Extract the (x, y) coordinate from the center of the cell holding the provided text.  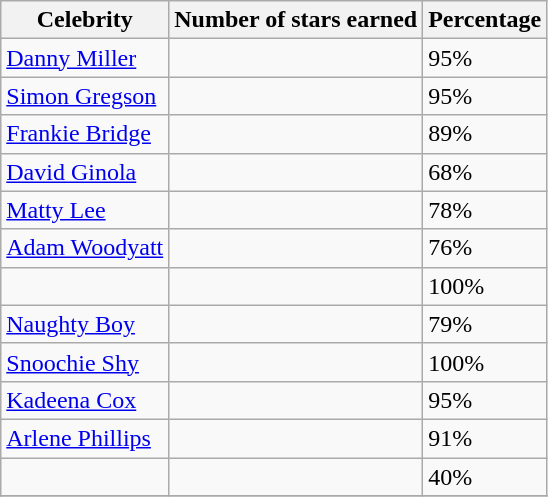
Matty Lee (85, 210)
79% (485, 324)
78% (485, 210)
89% (485, 134)
Kadeena Cox (85, 400)
Number of stars earned (296, 20)
Adam Woodyatt (85, 248)
Simon Gregson (85, 96)
Naughty Boy (85, 324)
76% (485, 248)
Arlene Phillips (85, 438)
Celebrity (85, 20)
68% (485, 172)
Danny Miller (85, 58)
David Ginola (85, 172)
Percentage (485, 20)
40% (485, 477)
Frankie Bridge (85, 134)
91% (485, 438)
Snoochie Shy (85, 362)
